Capture the cell that displays the provided text and extract its [X, Y] central coordinate. 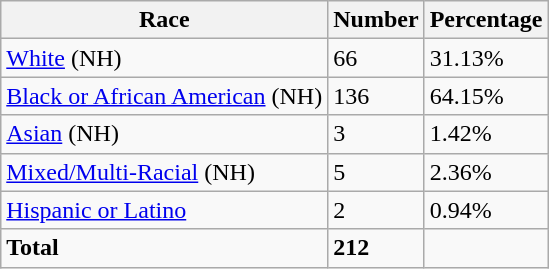
1.42% [486, 134]
0.94% [486, 210]
Race [164, 20]
Asian (NH) [164, 134]
Total [164, 248]
3 [376, 134]
Percentage [486, 20]
66 [376, 58]
Number [376, 20]
2 [376, 210]
Hispanic or Latino [164, 210]
64.15% [486, 96]
Black or African American (NH) [164, 96]
Mixed/Multi-Racial (NH) [164, 172]
White (NH) [164, 58]
5 [376, 172]
212 [376, 248]
136 [376, 96]
31.13% [486, 58]
2.36% [486, 172]
